Provide the (X, Y) coordinate of the cell's center where the given text is located.  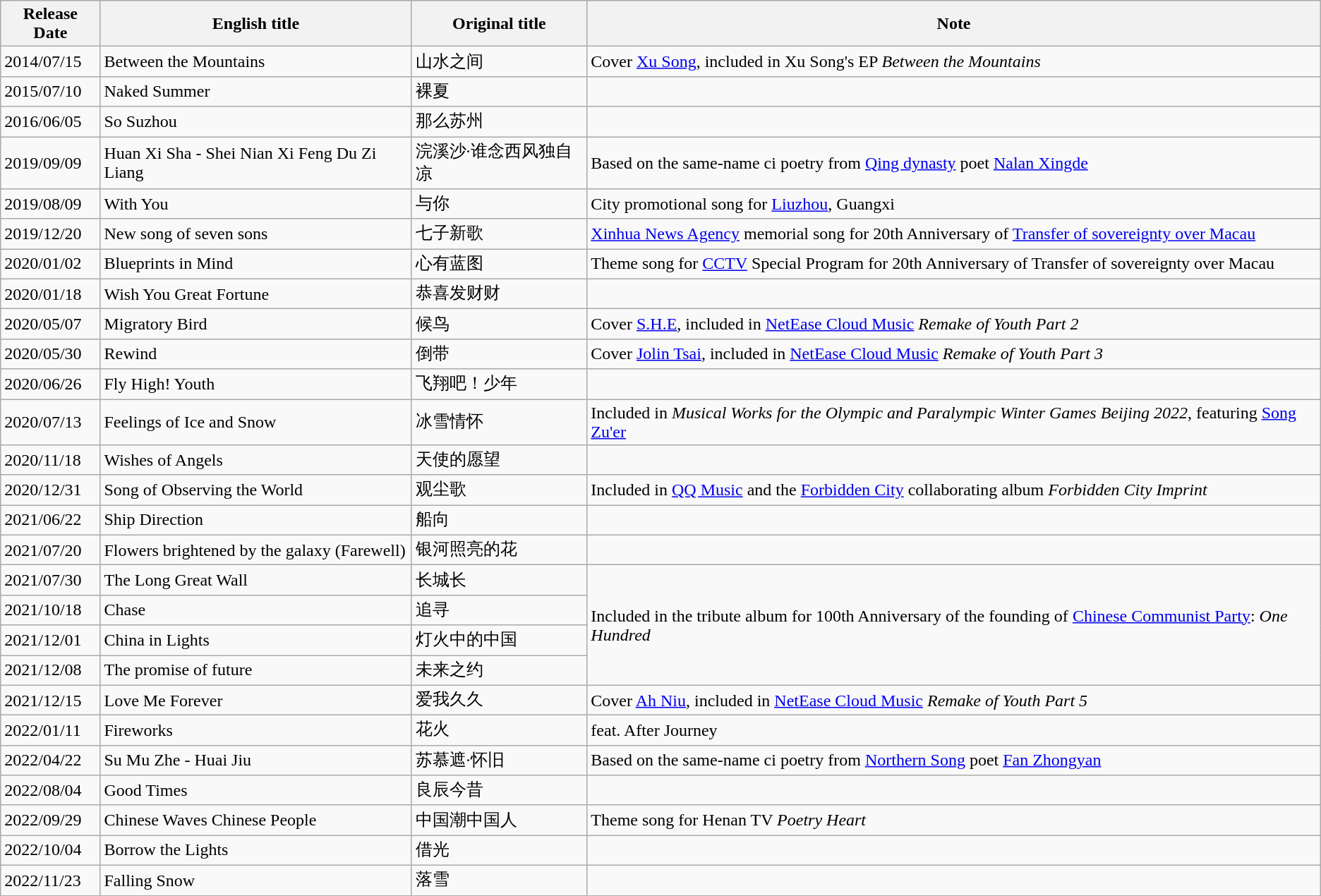
追寻 (500, 610)
2022/04/22 (51, 761)
2019/12/20 (51, 234)
So Suzhou (255, 121)
浣溪沙·谁念西风独自凉 (500, 163)
Naked Summer (255, 92)
China in Lights (255, 641)
Falling Snow (255, 880)
Theme song for CCTV Special Program for 20th Anniversary of Transfer of sovereignty over Macau (954, 264)
Release Date (51, 24)
倒带 (500, 354)
Good Times (255, 790)
Included in the tribute album for 100th Anniversary of the founding of Chinese Communist Party: One Hundred (954, 625)
良辰今昔 (500, 790)
2019/08/09 (51, 205)
未来之约 (500, 670)
New song of seven sons (255, 234)
2022/11/23 (51, 880)
Song of Observing the World (255, 490)
苏慕遮·怀旧 (500, 761)
English title (255, 24)
Fireworks (255, 731)
Cover Xu Song, included in Xu Song's EP Between the Mountains (954, 62)
Included in QQ Music and the Forbidden City collaborating album Forbidden City Imprint (954, 490)
2020/11/18 (51, 460)
The promise of future (255, 670)
2022/01/11 (51, 731)
Chinese Waves Chinese People (255, 820)
Wishes of Angels (255, 460)
Xinhua News Agency memorial song for 20th Anniversary of Transfer of sovereignty over Macau (954, 234)
Borrow the Lights (255, 851)
Cover Ah Niu, included in NetEase Cloud Music Remake of Youth Part 5 (954, 700)
Chase (255, 610)
Between the Mountains (255, 62)
Huan Xi Sha - Shei Nian Xi Feng Du Zi Liang (255, 163)
长城长 (500, 580)
借光 (500, 851)
2016/06/05 (51, 121)
山水之间 (500, 62)
裸夏 (500, 92)
Cover S.H.E, included in NetEase Cloud Music Remake of Youth Part 2 (954, 325)
2020/12/31 (51, 490)
With You (255, 205)
Note (954, 24)
2022/10/04 (51, 851)
爱我久久 (500, 700)
2022/09/29 (51, 820)
Theme song for Henan TV Poetry Heart (954, 820)
2021/07/30 (51, 580)
2021/12/08 (51, 670)
Fly High! Youth (255, 384)
2020/01/02 (51, 264)
2021/12/15 (51, 700)
飞翔吧！少年 (500, 384)
City promotional song for Liuzhou, Guangxi (954, 205)
观尘歌 (500, 490)
与你 (500, 205)
2022/08/04 (51, 790)
2019/09/09 (51, 163)
Ship Direction (255, 521)
船向 (500, 521)
2020/05/30 (51, 354)
2020/01/18 (51, 293)
Rewind (255, 354)
心有蓝图 (500, 264)
天使的愿望 (500, 460)
Love Me Forever (255, 700)
恭喜发财财 (500, 293)
Based on the same-name ci poetry from Qing dynasty poet Nalan Xingde (954, 163)
Flowers brightened by the galaxy (Farewell) (255, 550)
那么苏州 (500, 121)
Migratory Bird (255, 325)
花火 (500, 731)
2021/06/22 (51, 521)
Feelings of Ice and Snow (255, 422)
灯火中的中国 (500, 641)
The Long Great Wall (255, 580)
Wish You Great Fortune (255, 293)
七子新歌 (500, 234)
候鸟 (500, 325)
2020/06/26 (51, 384)
Su Mu Zhe - Huai Jiu (255, 761)
落雪 (500, 880)
Included in Musical Works for the Olympic and Paralympic Winter Games Beijing 2022, featuring Song Zu'er (954, 422)
Blueprints in Mind (255, 264)
2020/07/13 (51, 422)
银河照亮的花 (500, 550)
Based on the same-name ci poetry from Northern Song poet Fan Zhongyan (954, 761)
feat. After Journey (954, 731)
2014/07/15 (51, 62)
2021/12/01 (51, 641)
Original title (500, 24)
2021/10/18 (51, 610)
Cover Jolin Tsai, included in NetEase Cloud Music Remake of Youth Part 3 (954, 354)
冰雪情怀 (500, 422)
中国潮中国人 (500, 820)
2020/05/07 (51, 325)
2021/07/20 (51, 550)
2015/07/10 (51, 92)
